Locate the cell with the specified text and output its (x, y) center coordinate. 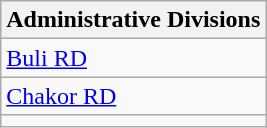
Administrative Divisions (134, 20)
Buli RD (134, 58)
Chakor RD (134, 96)
